Search for the cell housing the specified text and yield its [X, Y] center coordinate. 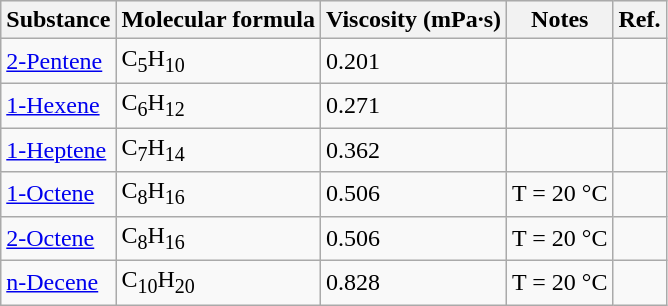
0.271 [413, 105]
C7H14 [218, 150]
1-Hexene [58, 105]
2-Octene [58, 238]
n-Decene [58, 283]
Molecular formula [218, 20]
1-Heptene [58, 150]
0.362 [413, 150]
Ref. [640, 20]
Substance [58, 20]
C5H10 [218, 61]
Viscosity (mPa·s) [413, 20]
1-Octene [58, 194]
0.201 [413, 61]
0.828 [413, 283]
C6H12 [218, 105]
C10H20 [218, 283]
Notes [560, 20]
2-Pentene [58, 61]
